Pinpoint the cell where the given text exists, returning its [x, y] midpoint coordinate. 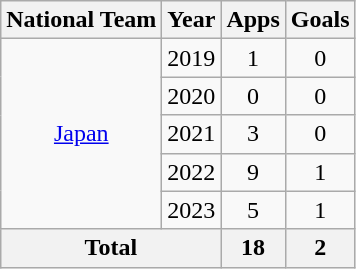
2021 [192, 134]
2023 [192, 210]
National Team [82, 20]
2019 [192, 58]
9 [253, 172]
5 [253, 210]
2022 [192, 172]
3 [253, 134]
18 [253, 248]
2 [320, 248]
Year [192, 20]
Apps [253, 20]
Goals [320, 20]
Japan [82, 134]
2020 [192, 96]
Total [111, 248]
